Scan for the cell matching the given text and deliver its [x, y] coordinate at center. 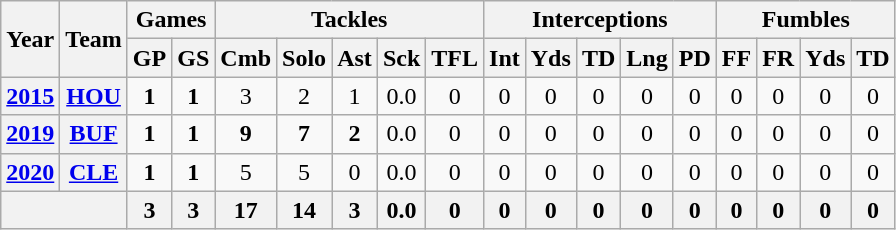
Tackles [350, 20]
Team [94, 39]
Year [30, 39]
2015 [30, 96]
Solo [304, 58]
PD [694, 58]
2020 [30, 172]
Games [170, 20]
GS [194, 58]
2019 [30, 134]
TFL [455, 58]
14 [304, 210]
FR [778, 58]
Fumbles [806, 20]
Lng [647, 58]
FF [736, 58]
9 [246, 134]
Interceptions [600, 20]
17 [246, 210]
7 [304, 134]
BUF [94, 134]
Cmb [246, 58]
Ast [355, 58]
Int [505, 58]
GP [149, 58]
CLE [94, 172]
Sck [401, 58]
HOU [94, 96]
